Capture the cell that displays the provided text and extract its (X, Y) central coordinate. 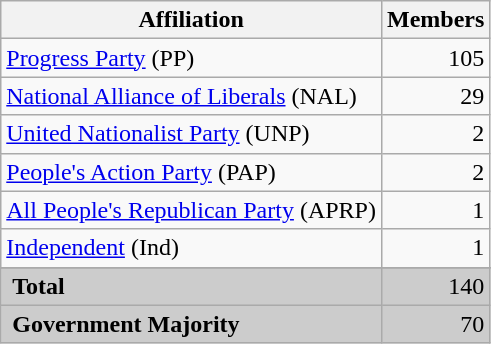
All People's Republican Party (APRP) (192, 210)
Affiliation (192, 20)
Independent (Ind) (192, 248)
140 (435, 286)
United Nationalist Party (UNP) (192, 134)
People's Action Party (PAP) (192, 172)
105 (435, 58)
Government Majority (192, 324)
70 (435, 324)
National Alliance of Liberals (NAL) (192, 96)
Total (192, 286)
Progress Party (PP) (192, 58)
29 (435, 96)
Members (435, 20)
